Determine the (x, y) coordinate at the center of the cell enclosing the given text.  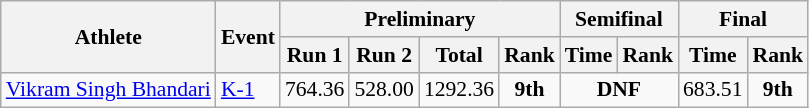
Event (248, 36)
DNF (619, 90)
Vikram Singh Bhandari (108, 90)
764.36 (314, 90)
K-1 (248, 90)
Final (743, 19)
683.51 (712, 90)
Preliminary (420, 19)
Run 1 (314, 55)
Run 2 (384, 55)
Total (459, 55)
1292.36 (459, 90)
528.00 (384, 90)
Semifinal (619, 19)
Athlete (108, 36)
